Identify which cell holds the provided text, then report its [x, y] central coordinate. 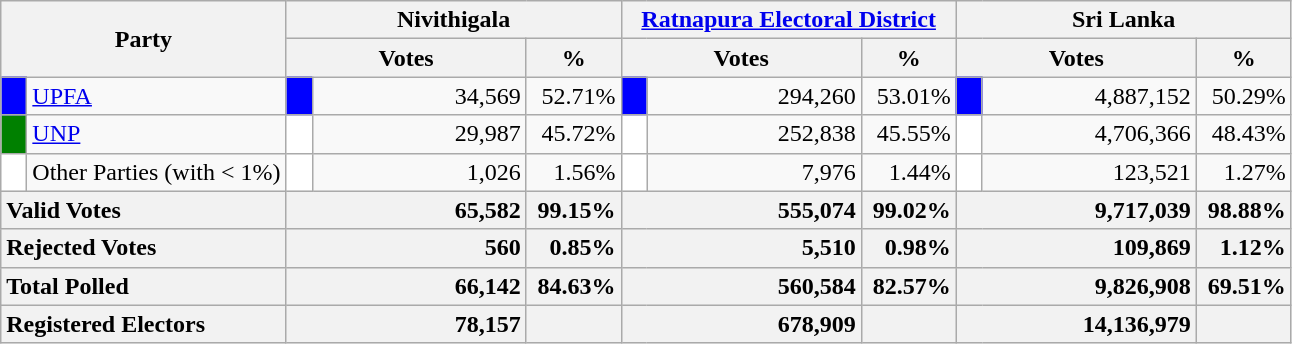
48.43% [1244, 134]
Total Polled [144, 286]
14,136,979 [1076, 324]
34,569 [419, 96]
7,976 [754, 172]
0.98% [908, 248]
69.51% [1244, 286]
29,987 [419, 134]
99.15% [574, 210]
123,521 [1089, 172]
Ratnapura Electoral District [788, 20]
109,869 [1076, 248]
82.57% [908, 286]
98.88% [1244, 210]
Party [144, 39]
65,582 [406, 210]
1.56% [574, 172]
5,510 [741, 248]
Registered Electors [144, 324]
1.12% [1244, 248]
Valid Votes [144, 210]
294,260 [754, 96]
1.44% [908, 172]
9,717,039 [1076, 210]
0.85% [574, 248]
1.27% [1244, 172]
4,706,366 [1089, 134]
UNP [156, 134]
Sri Lanka [1124, 20]
UPFA [156, 96]
560 [406, 248]
45.72% [574, 134]
678,909 [741, 324]
99.02% [908, 210]
Other Parties (with < 1%) [156, 172]
Nivithigala [454, 20]
9,826,908 [1076, 286]
4,887,152 [1089, 96]
52.71% [574, 96]
50.29% [1244, 96]
53.01% [908, 96]
78,157 [406, 324]
66,142 [406, 286]
45.55% [908, 134]
1,026 [419, 172]
Rejected Votes [144, 248]
555,074 [741, 210]
252,838 [754, 134]
84.63% [574, 286]
560,584 [741, 286]
